Locate the cell with the specified text and output its (X, Y) center coordinate. 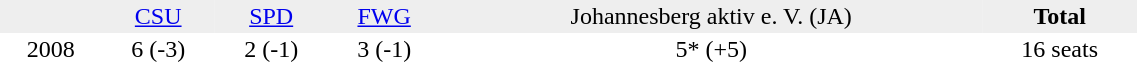
FWG (384, 16)
SPD (272, 16)
CSU (158, 16)
Johannesberg aktiv e. V. (JA) (712, 16)
